Pinpoint the cell where the given text exists, returning its [X, Y] midpoint coordinate. 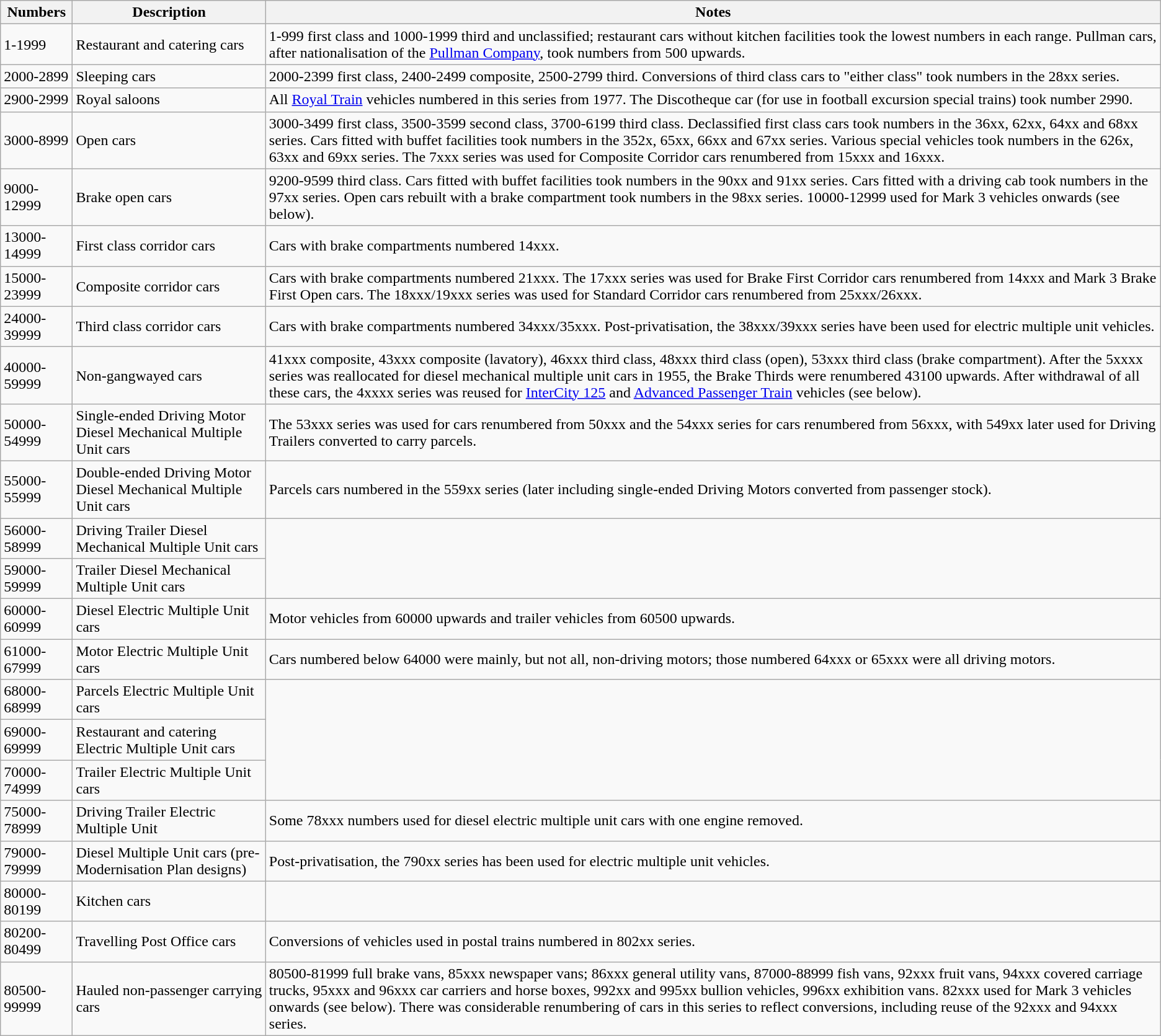
Driving Trailer Electric Multiple Unit [169, 821]
59000-59999 [37, 579]
Restaurant and catering Electric Multiple Unit cars [169, 740]
Sleeping cars [169, 76]
24000-39999 [37, 326]
Numbers [37, 12]
Diesel Multiple Unit cars (pre-Modernisation Plan designs) [169, 861]
68000-68999 [37, 699]
1-1999 [37, 45]
Diesel Electric Multiple Unit cars [169, 619]
All Royal Train vehicles numbered in this series from 1977. The Discotheque car (for use in football excursion special trains) took number 2990. [713, 100]
9000-12999 [37, 197]
Royal saloons [169, 100]
69000-69999 [37, 740]
Open cars [169, 140]
15000-23999 [37, 286]
60000-60999 [37, 619]
Kitchen cars [169, 901]
Non-gangwayed cars [169, 375]
Parcels Electric Multiple Unit cars [169, 699]
61000-67999 [37, 660]
Cars with brake compartments numbered 14xxx. [713, 246]
Motor vehicles from 60000 upwards and trailer vehicles from 60500 upwards. [713, 619]
Motor Electric Multiple Unit cars [169, 660]
Single-ended Driving Motor Diesel Mechanical Multiple Unit cars [169, 432]
80000-80199 [37, 901]
2000-2399 first class, 2400-2499 composite, 2500-2799 third. Conversions of third class cars to "either class" took numbers in the 28xx series. [713, 76]
Notes [713, 12]
2900-2999 [37, 100]
3000-8999 [37, 140]
Travelling Post Office cars [169, 941]
70000-74999 [37, 780]
Driving Trailer Diesel Mechanical Multiple Unit cars [169, 538]
Cars numbered below 64000 were mainly, but not all, non-driving motors; those numbered 64xxx or 65xxx were all driving motors. [713, 660]
Conversions of vehicles used in postal trains numbered in 802xx series. [713, 941]
80200-80499 [37, 941]
Some 78xxx numbers used for diesel electric multiple unit cars with one engine removed. [713, 821]
Cars with brake compartments numbered 34xxx/35xxx. Post-privatisation, the 38xxx/39xxx series have been used for electric multiple unit vehicles. [713, 326]
Third class corridor cars [169, 326]
Description [169, 12]
75000-78999 [37, 821]
First class corridor cars [169, 246]
Trailer Diesel Mechanical Multiple Unit cars [169, 579]
40000-59999 [37, 375]
Double-ended Driving Motor Diesel Mechanical Multiple Unit cars [169, 489]
Restaurant and catering cars [169, 45]
55000-55999 [37, 489]
80500-99999 [37, 998]
Post-privatisation, the 790xx series has been used for electric multiple unit vehicles. [713, 861]
2000-2899 [37, 76]
Brake open cars [169, 197]
50000-54999 [37, 432]
Parcels cars numbered in the 559xx series (later including single-ended Driving Motors converted from passenger stock). [713, 489]
79000-79999 [37, 861]
56000-58999 [37, 538]
Trailer Electric Multiple Unit cars [169, 780]
13000-14999 [37, 246]
Composite corridor cars [169, 286]
Hauled non-passenger carrying cars [169, 998]
